Provide the [x, y] coordinate of the cell's center where the given text is located.  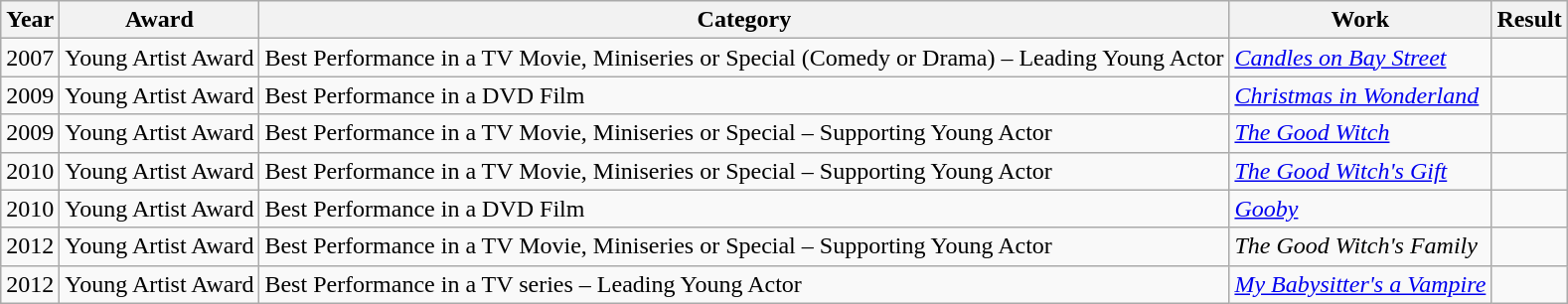
Best Performance in a TV series – Leading Young Actor [744, 284]
Award [159, 20]
Work [1360, 20]
The Good Witch [1360, 133]
Gooby [1360, 209]
Best Performance in a TV Movie, Miniseries or Special (Comedy or Drama) – Leading Young Actor [744, 58]
Christmas in Wonderland [1360, 95]
Category [744, 20]
The Good Witch's Family [1360, 246]
The Good Witch's Gift [1360, 171]
Result [1529, 20]
Year [30, 20]
Candles on Bay Street [1360, 58]
2007 [30, 58]
My Babysitter's a Vampire [1360, 284]
